Identify which cell holds the provided text, then report its (x, y) central coordinate. 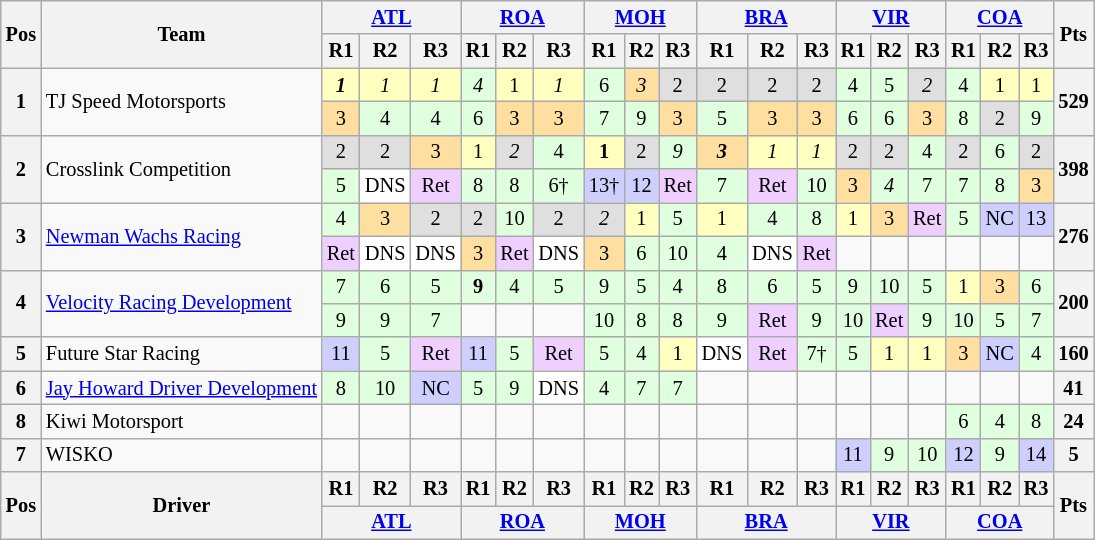
Team (182, 34)
6† (558, 186)
529 (1073, 102)
Newman Wachs Racing (182, 236)
Crosslink Competition (182, 168)
TJ Speed Motorsports (182, 102)
WISKO (182, 455)
7† (817, 354)
Driver (182, 506)
200 (1073, 304)
13 (1036, 219)
398 (1073, 168)
Future Star Racing (182, 354)
160 (1073, 354)
41 (1073, 388)
Jay Howard Driver Development (182, 388)
13† (604, 186)
24 (1073, 421)
Velocity Racing Development (182, 304)
276 (1073, 236)
14 (1036, 455)
Kiwi Motorsport (182, 421)
